Identify which cell holds the provided text, then report its (X, Y) central coordinate. 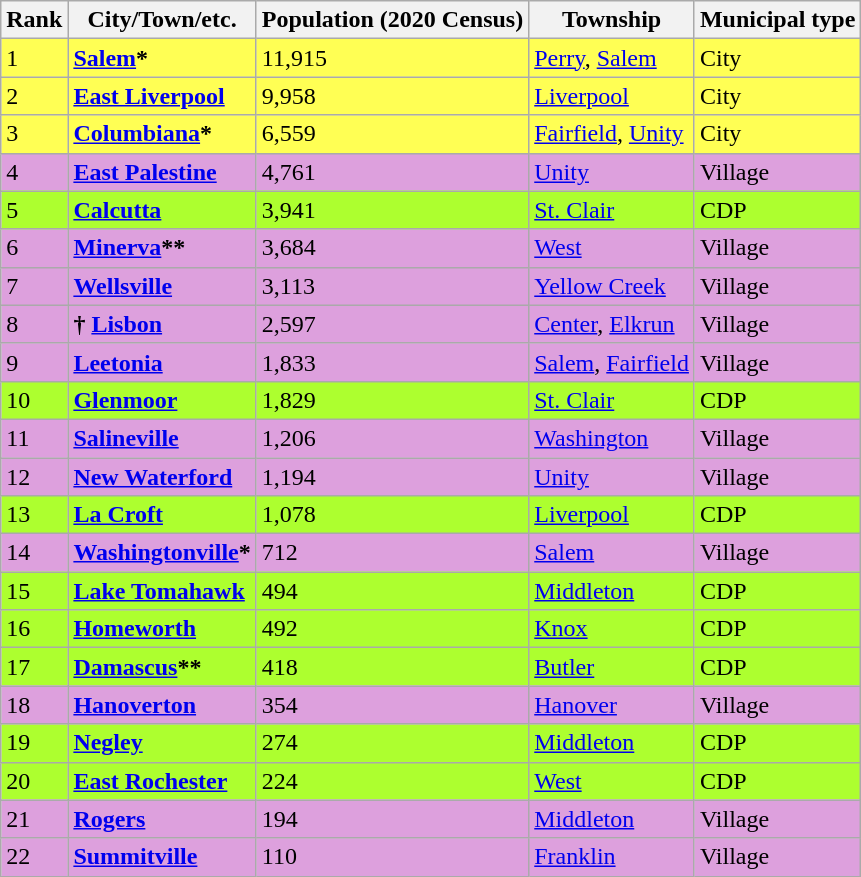
Population (2020 Census) (392, 20)
11,915 (392, 58)
Wellsville (162, 286)
Summitville (162, 857)
494 (392, 591)
224 (392, 781)
1 (34, 58)
2,597 (392, 324)
Perry, Salem (612, 58)
9 (34, 362)
Rank (34, 20)
Hanover (612, 705)
Center, Elkrun (612, 324)
5 (34, 210)
1,833 (392, 362)
6,559 (392, 134)
Salem, Fairfield (612, 362)
4 (34, 172)
Knox (612, 629)
3 (34, 134)
3,113 (392, 286)
Yellow Creek (612, 286)
La Croft (162, 515)
Leetonia (162, 362)
9,958 (392, 96)
Minerva** (162, 248)
8 (34, 324)
Butler (612, 667)
10 (34, 400)
Damascus** (162, 667)
Salineville (162, 438)
16 (34, 629)
Township (612, 20)
712 (392, 553)
Salem* (162, 58)
194 (392, 819)
11 (34, 438)
12 (34, 477)
274 (392, 743)
1,829 (392, 400)
Glenmoor (162, 400)
East Rochester (162, 781)
1,078 (392, 515)
15 (34, 591)
17 (34, 667)
Homeworth (162, 629)
3,941 (392, 210)
2 (34, 96)
Franklin (612, 857)
City/Town/etc. (162, 20)
† Lisbon (162, 324)
6 (34, 248)
18 (34, 705)
13 (34, 515)
Negley (162, 743)
Fairfield, Unity (612, 134)
354 (392, 705)
492 (392, 629)
Hanoverton (162, 705)
East Liverpool (162, 96)
19 (34, 743)
21 (34, 819)
Salem (612, 553)
Lake Tomahawk (162, 591)
418 (392, 667)
Municipal type (777, 20)
22 (34, 857)
7 (34, 286)
Columbiana* (162, 134)
Washington (612, 438)
East Palestine (162, 172)
14 (34, 553)
4,761 (392, 172)
1,194 (392, 477)
110 (392, 857)
New Waterford (162, 477)
Rogers (162, 819)
20 (34, 781)
Calcutta (162, 210)
Washingtonville* (162, 553)
1,206 (392, 438)
3,684 (392, 248)
